Determine the (X, Y) coordinate at the center of the cell enclosing the given text.  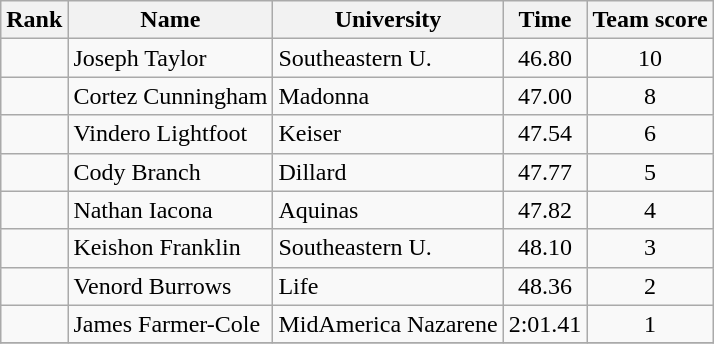
Team score (650, 20)
Vindero Lightfoot (170, 134)
8 (650, 96)
Name (170, 20)
Keiser (388, 134)
Cortez Cunningham (170, 96)
5 (650, 172)
47.82 (545, 210)
Time (545, 20)
Aquinas (388, 210)
48.36 (545, 286)
2 (650, 286)
MidAmerica Nazarene (388, 324)
47.00 (545, 96)
3 (650, 248)
Madonna (388, 96)
James Farmer-Cole (170, 324)
47.54 (545, 134)
1 (650, 324)
Cody Branch (170, 172)
48.10 (545, 248)
Life (388, 286)
Dillard (388, 172)
Venord Burrows (170, 286)
47.77 (545, 172)
Joseph Taylor (170, 58)
4 (650, 210)
46.80 (545, 58)
Nathan Iacona (170, 210)
6 (650, 134)
Keishon Franklin (170, 248)
University (388, 20)
10 (650, 58)
2:01.41 (545, 324)
Rank (34, 20)
